Search for the cell housing the specified text and yield its (x, y) center coordinate. 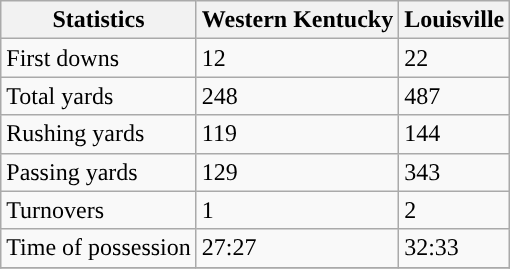
Turnovers (99, 210)
248 (297, 96)
Louisville (454, 20)
Rushing yards (99, 134)
Western Kentucky (297, 20)
Total yards (99, 96)
487 (454, 96)
22 (454, 58)
129 (297, 172)
144 (454, 134)
343 (454, 172)
Time of possession (99, 248)
119 (297, 134)
Statistics (99, 20)
First downs (99, 58)
27:27 (297, 248)
1 (297, 210)
12 (297, 58)
2 (454, 210)
32:33 (454, 248)
Passing yards (99, 172)
